Pinpoint the cell where the given text exists, returning its [X, Y] midpoint coordinate. 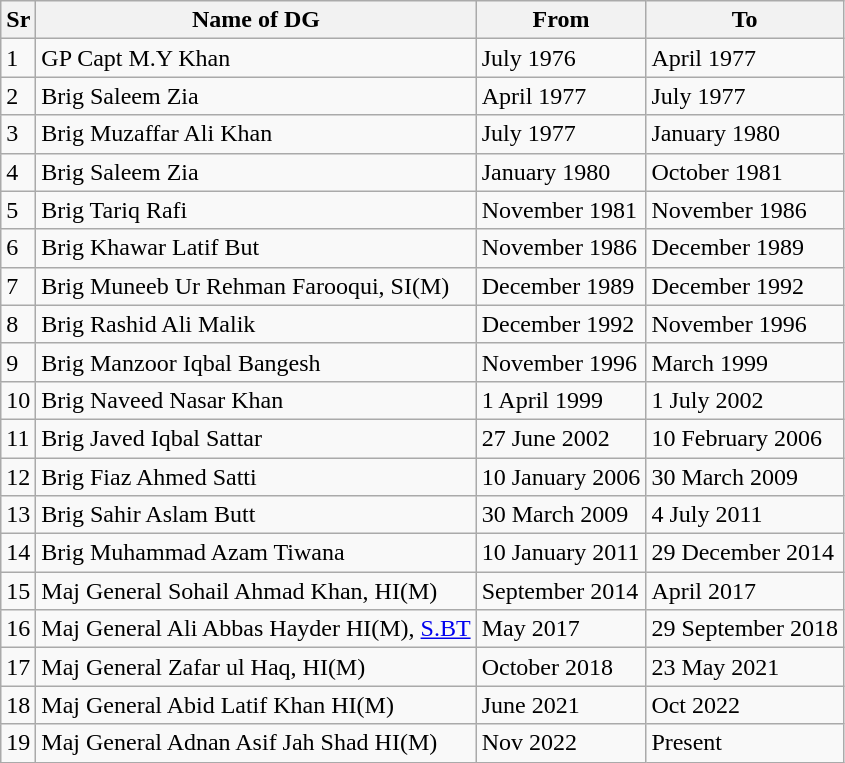
Oct 2022 [745, 705]
July 1976 [561, 58]
14 [18, 553]
Nov 2022 [561, 743]
April 2017 [745, 591]
Brig Muzaffar Ali Khan [256, 134]
5 [18, 210]
Brig Manzoor Iqbal Bangesh [256, 362]
Present [745, 743]
6 [18, 248]
19 [18, 743]
From [561, 20]
12 [18, 477]
10 [18, 400]
Brig Khawar Latif But [256, 248]
29 September 2018 [745, 629]
Brig Muhammad Azam Tiwana [256, 553]
10 January 2006 [561, 477]
1 April 1999 [561, 400]
Maj General Abid Latif Khan HI(M) [256, 705]
11 [18, 438]
To [745, 20]
15 [18, 591]
18 [18, 705]
16 [18, 629]
Brig Javed Iqbal Sattar [256, 438]
Brig Naveed Nasar Khan [256, 400]
Brig Rashid Ali Malik [256, 324]
Name of DG [256, 20]
4 July 2011 [745, 515]
29 December 2014 [745, 553]
Brig Tariq Rafi [256, 210]
Brig Sahir Aslam Butt [256, 515]
2 [18, 96]
4 [18, 172]
September 2014 [561, 591]
November 1981 [561, 210]
Brig Fiaz Ahmed Satti [256, 477]
GP Capt M.Y Khan [256, 58]
3 [18, 134]
October 2018 [561, 667]
June 2021 [561, 705]
October 1981 [745, 172]
7 [18, 286]
Sr [18, 20]
Maj General Adnan Asif Jah Shad HI(M) [256, 743]
May 2017 [561, 629]
Maj General Sohail Ahmad Khan, HI(M) [256, 591]
Brig Muneeb Ur Rehman Farooqui, SI(M) [256, 286]
17 [18, 667]
March 1999 [745, 362]
10 January 2011 [561, 553]
13 [18, 515]
Maj General Zafar ul Haq, HI(M) [256, 667]
Maj General Ali Abbas Hayder HI(M), S.BT [256, 629]
1 July 2002 [745, 400]
1 [18, 58]
27 June 2002 [561, 438]
10 February 2006 [745, 438]
9 [18, 362]
8 [18, 324]
23 May 2021 [745, 667]
